Return the (X, Y) coordinate for the center point of the cell that contains the specified text.  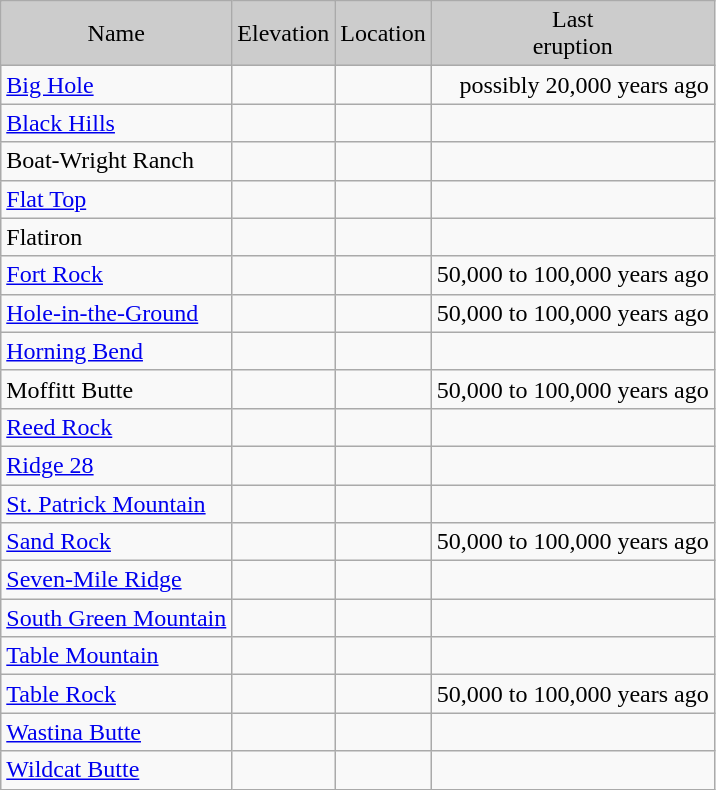
Wildcat Butte (116, 770)
Big Hole (116, 85)
possibly 20,000 years ago (572, 85)
Black Hills (116, 123)
Reed Rock (116, 427)
Flat Top (116, 199)
Fort Rock (116, 275)
Wastina Butte (116, 732)
Elevation (284, 34)
Horning Bend (116, 351)
Lasteruption (572, 34)
St. Patrick Mountain (116, 503)
South Green Mountain (116, 618)
Table Rock (116, 694)
Location (383, 34)
Boat-Wright Ranch (116, 161)
Seven-Mile Ridge (116, 580)
Ridge 28 (116, 465)
Name (116, 34)
Moffitt Butte (116, 389)
Table Mountain (116, 656)
Flatiron (116, 237)
Hole-in-the-Ground (116, 313)
Sand Rock (116, 542)
